Capture the cell that displays the provided text and extract its (X, Y) central coordinate. 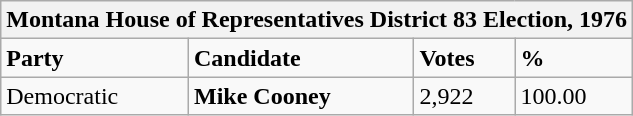
Party (95, 58)
Votes (464, 58)
% (574, 58)
2,922 (464, 96)
Mike Cooney (300, 96)
Montana House of Representatives District 83 Election, 1976 (317, 20)
Candidate (300, 58)
100.00 (574, 96)
Democratic (95, 96)
